Locate the cell with the specified text and output its [X, Y] center coordinate. 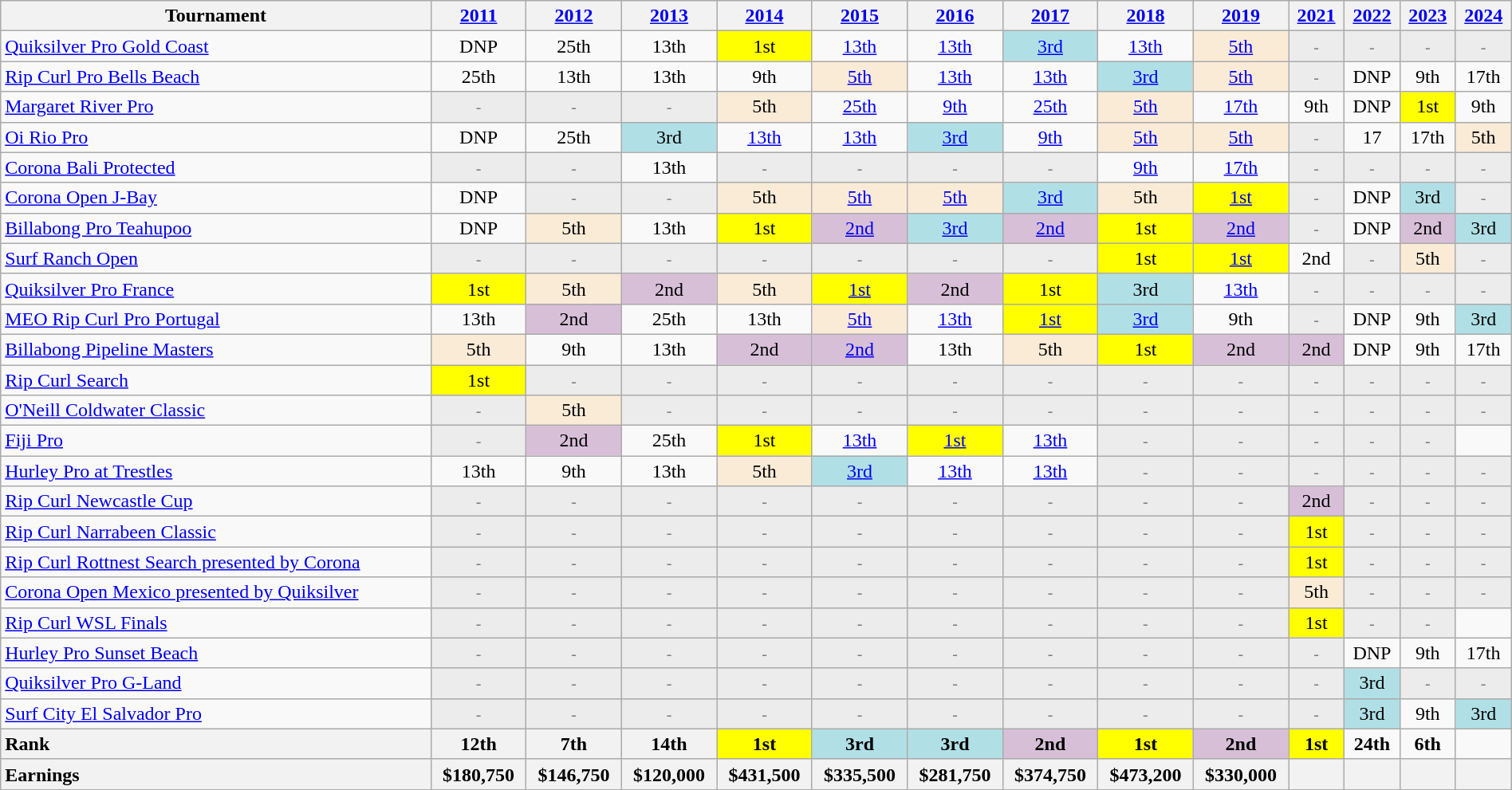
Earnings [216, 774]
Rip Curl Rottnest Search presented by Corona [216, 562]
2012 [574, 16]
Quiksilver Pro France [216, 289]
Fiji Pro [216, 441]
$281,750 [955, 774]
2024 [1483, 16]
$335,500 [860, 774]
2021 [1317, 16]
2022 [1372, 16]
Rip Curl WSL Finals [216, 623]
$120,000 [668, 774]
2018 [1145, 16]
2011 [478, 16]
7th [574, 744]
Quiksilver Pro Gold Coast [216, 46]
Rip Curl Newcastle Cup [216, 501]
12th [478, 744]
2016 [955, 16]
O'Neill Coldwater Classic [216, 411]
Surf Ranch Open [216, 258]
Rip Curl Pro Bells Beach [216, 77]
$330,000 [1241, 774]
$473,200 [1145, 774]
Rip Curl Search [216, 380]
Margaret River Pro [216, 107]
2015 [860, 16]
Oi Rio Pro [216, 137]
2013 [668, 16]
MEO Rip Curl Pro Portugal [216, 319]
2017 [1049, 16]
Corona Open J-Bay [216, 198]
24th [1372, 744]
Rip Curl Narrabeen Classic [216, 532]
$431,500 [764, 774]
2014 [764, 16]
Rank [216, 744]
$374,750 [1049, 774]
2019 [1241, 16]
Surf City El Salvador Pro [216, 713]
Billabong Pipeline Masters [216, 349]
Hurley Pro Sunset Beach [216, 653]
17 [1372, 137]
Tournament [216, 16]
$180,750 [478, 774]
$146,750 [574, 774]
Billabong Pro Teahupoo [216, 228]
Corona Bali Protected [216, 167]
Hurley Pro at Trestles [216, 471]
Corona Open Mexico presented by Quiksilver [216, 592]
14th [668, 744]
6th [1427, 744]
Quiksilver Pro G-Land [216, 683]
2023 [1427, 16]
